For the text-containing cell, return its midpoint in (x, y) coordinate format. 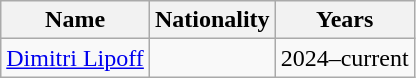
Dimitri Lipoff (76, 58)
Name (76, 20)
Years (344, 20)
2024–current (344, 58)
Nationality (212, 20)
